Provide the [X, Y] coordinate of the cell's center where the given text is located.  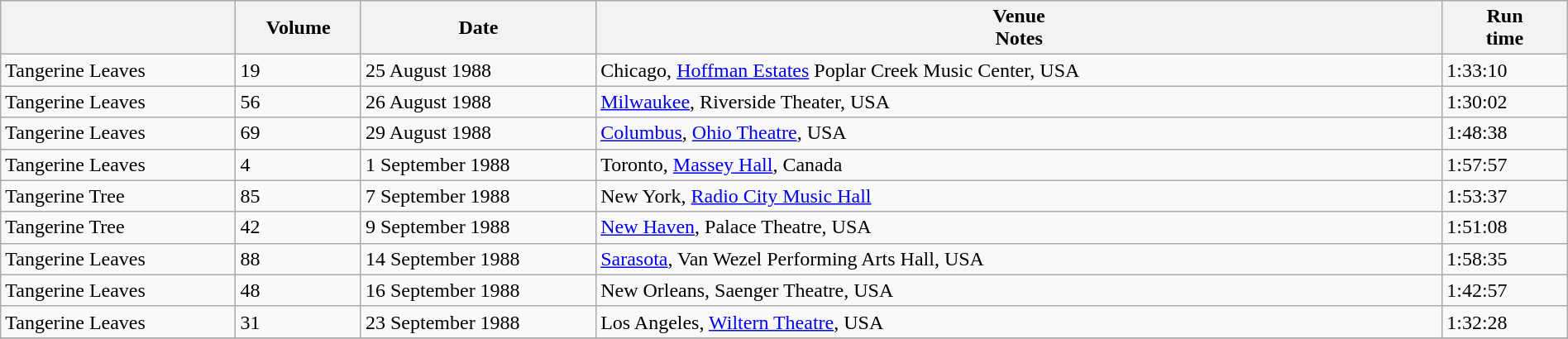
Runtime [1505, 28]
VenueNotes [1019, 28]
23 September 1988 [478, 322]
New Orleans, Saenger Theatre, USA [1019, 290]
29 August 1988 [478, 133]
1:51:08 [1505, 227]
25 August 1988 [478, 70]
1:33:10 [1505, 70]
31 [299, 322]
26 August 1988 [478, 102]
4 [299, 165]
16 September 1988 [478, 290]
48 [299, 290]
1 September 1988 [478, 165]
14 September 1988 [478, 259]
New Haven, Palace Theatre, USA [1019, 227]
56 [299, 102]
1:53:37 [1505, 196]
69 [299, 133]
1:48:38 [1505, 133]
7 September 1988 [478, 196]
Date [478, 28]
85 [299, 196]
Toronto, Massey Hall, Canada [1019, 165]
Milwaukee, Riverside Theater, USA [1019, 102]
88 [299, 259]
42 [299, 227]
19 [299, 70]
1:57:57 [1505, 165]
Columbus, Ohio Theatre, USA [1019, 133]
9 September 1988 [478, 227]
1:58:35 [1505, 259]
New York, Radio City Music Hall [1019, 196]
Chicago, Hoffman Estates Poplar Creek Music Center, USA [1019, 70]
1:30:02 [1505, 102]
Los Angeles, Wiltern Theatre, USA [1019, 322]
1:32:28 [1505, 322]
Volume [299, 28]
1:42:57 [1505, 290]
Sarasota, Van Wezel Performing Arts Hall, USA [1019, 259]
